Detect which cell encompasses the target text, then output its (x, y) center coordinate. 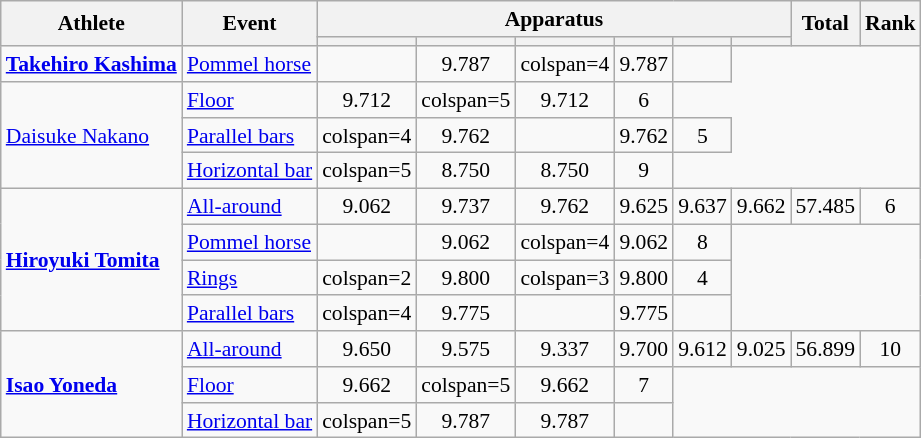
Event (250, 24)
8 (702, 243)
Athlete (92, 24)
9.650 (366, 349)
9.737 (466, 207)
9.575 (466, 349)
Rank (890, 24)
Daisuke Nakano (92, 136)
colspan=3 (564, 278)
9.637 (702, 207)
9.625 (644, 207)
9.025 (762, 349)
Rings (250, 278)
Takehiro Kashima (92, 64)
Apparatus (554, 19)
9.612 (702, 349)
9.700 (644, 349)
Hiroyuki Tomita (92, 260)
Total (824, 24)
10 (890, 349)
56.899 (824, 349)
Isao Yoneda (92, 384)
57.485 (824, 207)
colspan=2 (366, 278)
7 (644, 385)
5 (702, 136)
4 (702, 278)
Horizontal bar (250, 171)
9 (644, 171)
9.337 (564, 349)
